Scan for the cell matching the given text and deliver its [x, y] coordinate at center. 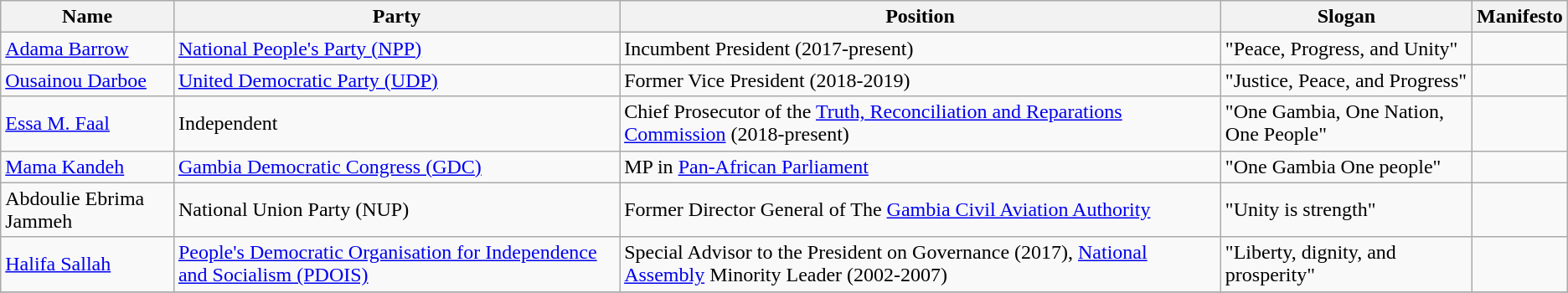
"One Gambia One people" [1346, 167]
"Justice, Peace, and Progress" [1346, 80]
MP in Pan-African Parliament [921, 167]
National People's Party (NPP) [396, 49]
Chief Prosecutor of the Truth, Reconciliation and Reparations Commission (2018-present) [921, 124]
Former Vice President (2018-2019) [921, 80]
National Union Party (NUP) [396, 209]
"Peace, Progress, and Unity" [1346, 49]
Party [396, 17]
Ousainou Darboe [87, 80]
Gambia Democratic Congress (GDC) [396, 167]
"One Gambia, One Nation, One People" [1346, 124]
Abdoulie Ebrima Jammeh [87, 209]
"Liberty, dignity, and prosperity" [1346, 265]
Independent [396, 124]
Essa M. Faal [87, 124]
Position [921, 17]
Manifesto [1519, 17]
Adama Barrow [87, 49]
People's Democratic Organisation for Independence and Socialism (PDOIS) [396, 265]
Mama Kandeh [87, 167]
Name [87, 17]
Special Advisor to the President on Governance (2017), National Assembly Minority Leader (2002-2007) [921, 265]
"Unity is strength" [1346, 209]
Halifa Sallah [87, 265]
United Democratic Party (UDP) [396, 80]
Former Director General of The Gambia Civil Aviation Authority [921, 209]
Incumbent President (2017-present) [921, 49]
Slogan [1346, 17]
